Identify which cell holds the provided text, then report its (X, Y) central coordinate. 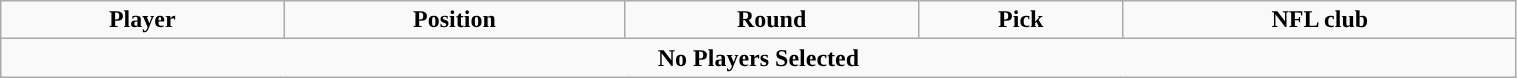
Pick (1020, 20)
Position (454, 20)
NFL club (1320, 20)
Player (142, 20)
No Players Selected (758, 58)
Round (772, 20)
